Scan for the cell matching the given text and deliver its [X, Y] coordinate at center. 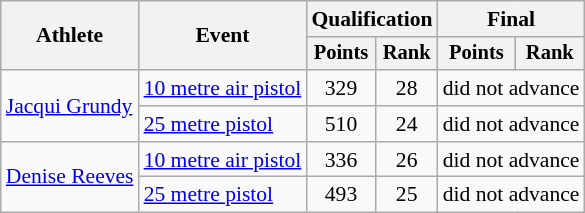
Event [223, 36]
24 [407, 124]
493 [340, 195]
510 [340, 124]
28 [407, 88]
25 [407, 195]
Denise Reeves [70, 178]
Final [512, 19]
Qualification [372, 19]
336 [340, 160]
329 [340, 88]
Athlete [70, 36]
26 [407, 160]
Jacqui Grundy [70, 106]
